Provide the (X, Y) coordinate of the cell's center where the given text is located.  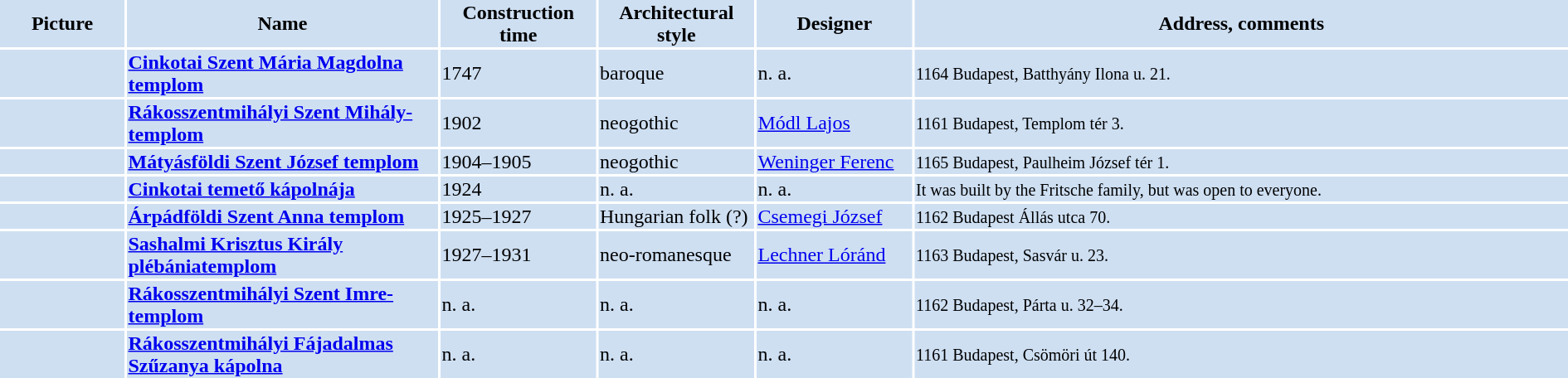
Architectural style (677, 23)
Weninger Ferenc (835, 162)
Rákosszentmihályi Szent Mihály-templom (282, 123)
It was built by the Fritsche family, but was open to everyone. (1241, 189)
1927–1931 (519, 255)
Lechner Lóránd (835, 255)
neo-romanesque (677, 255)
1924 (519, 189)
1163 Budapest, Sasvár u. 23. (1241, 255)
Rákosszentmihályi Szent Imre-templom (282, 305)
Construction time (519, 23)
Rákosszentmihályi Fájadalmas Szűzanya kápolna (282, 355)
1904–1905 (519, 162)
1161 Budapest, Templom tér 3. (1241, 123)
1747 (519, 73)
Módl Lajos (835, 123)
Address, comments (1241, 23)
1164 Budapest, Batthyány Ilona u. 21. (1241, 73)
Name (282, 23)
1162 Budapest Állás utca 70. (1241, 216)
1161 Budapest, Csömöri út 140. (1241, 355)
Designer (835, 23)
1902 (519, 123)
Sashalmi Krisztus Király plébániatemplom (282, 255)
Picture (62, 23)
Csemegi József (835, 216)
baroque (677, 73)
1925–1927 (519, 216)
Cinkotai Szent Mária Magdolna templom (282, 73)
Árpádföldi Szent Anna templom (282, 216)
Cinkotai temető kápolnája (282, 189)
1162 Budapest, Párta u. 32–34. (1241, 305)
Hungarian folk (?) (677, 216)
1165 Budapest, Paulheim József tér 1. (1241, 162)
Mátyásföldi Szent József templom (282, 162)
